Identify which cell holds the provided text, then report its (x, y) central coordinate. 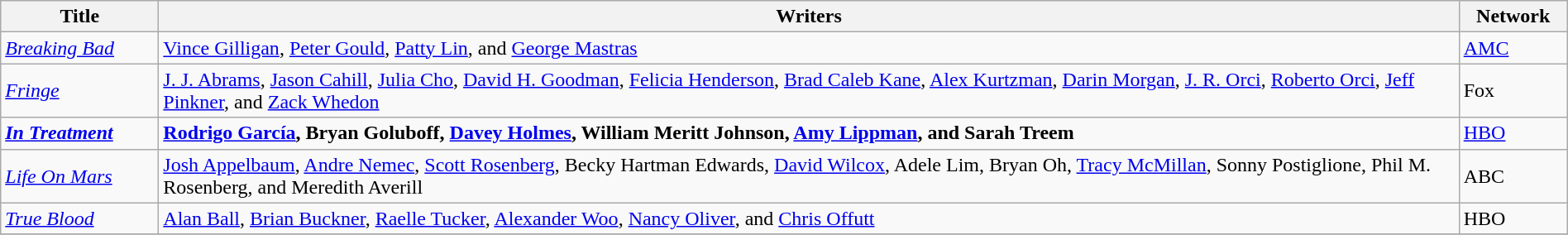
Alan Ball, Brian Buckner, Raelle Tucker, Alexander Woo, Nancy Oliver, and Chris Offutt (809, 218)
Rodrigo García, Bryan Goluboff, Davey Holmes, William Meritt Johnson, Amy Lippman, and Sarah Treem (809, 133)
ABC (1513, 175)
Breaking Bad (79, 48)
Writers (809, 17)
AMC (1513, 48)
Network (1513, 17)
Life On Mars (79, 175)
Vince Gilligan, Peter Gould, Patty Lin, and George Mastras (809, 48)
In Treatment (79, 133)
Fringe (79, 91)
True Blood (79, 218)
Fox (1513, 91)
Title (79, 17)
